For the text-containing cell, return its midpoint in (X, Y) coordinate format. 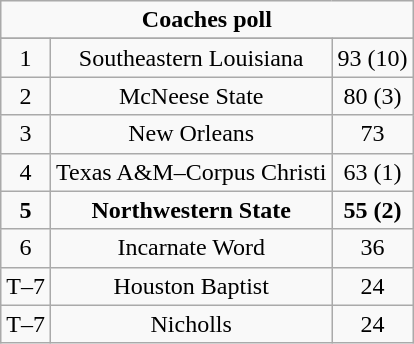
1 (26, 58)
Coaches poll (207, 20)
4 (26, 172)
3 (26, 134)
63 (1) (372, 172)
93 (10) (372, 58)
Nicholls (190, 324)
Incarnate Word (190, 248)
36 (372, 248)
Southeastern Louisiana (190, 58)
New Orleans (190, 134)
6 (26, 248)
McNeese State (190, 96)
Houston Baptist (190, 286)
73 (372, 134)
5 (26, 210)
Northwestern State (190, 210)
2 (26, 96)
80 (3) (372, 96)
Texas A&M–Corpus Christi (190, 172)
55 (2) (372, 210)
